Return (X, Y) of the center of cell containing provided text 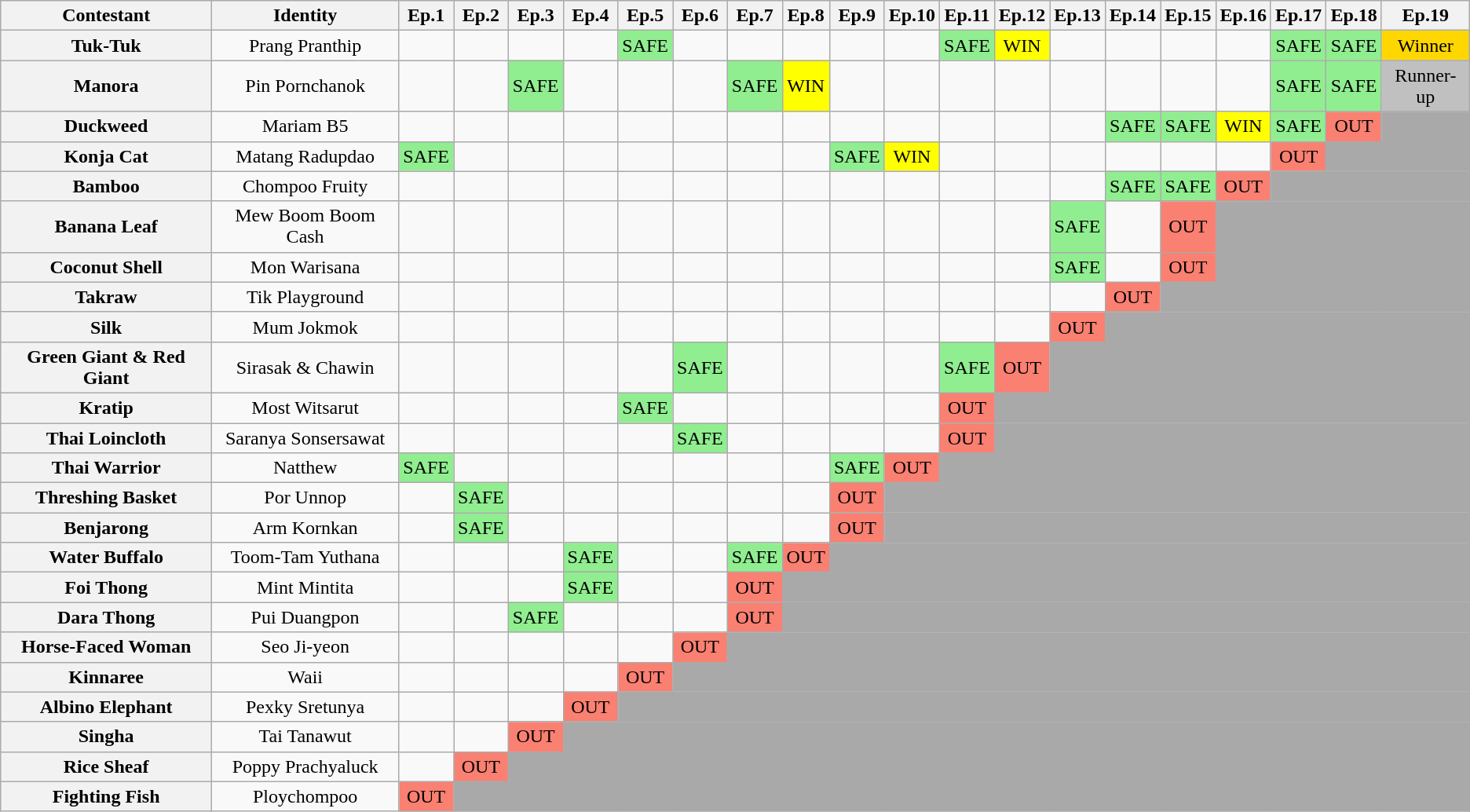
Ep.16 (1243, 16)
Ep.18 (1354, 16)
Mum Jokmok (305, 327)
Manora (107, 86)
Ep.8 (806, 16)
Identity (305, 16)
Natthew (305, 468)
Ep.6 (700, 16)
Banana Leaf (107, 226)
Ep.13 (1077, 16)
Chompoo Fruity (305, 186)
Konja Cat (107, 156)
Ep.1 (426, 16)
Pui Duangpon (305, 617)
Ep.7 (755, 16)
Poppy Prachyaluck (305, 766)
Por Unnop (305, 498)
Pin Pornchanok (305, 86)
Prang Pranthip (305, 46)
Duckweed (107, 126)
Singha (107, 737)
Contestant (107, 16)
Mew Boom Boom Cash (305, 226)
Ep.19 (1425, 16)
Mon Warisana (305, 267)
Ep.2 (481, 16)
Green Giant & Red Giant (107, 368)
Bamboo (107, 186)
Saranya Sonsersawat (305, 437)
Horse-Faced Woman (107, 647)
Tuk-Tuk (107, 46)
Most Witsarut (305, 408)
Fighting Fish (107, 796)
Seo Ji-yeon (305, 647)
Coconut Shell (107, 267)
Sirasak & Chawin (305, 368)
Ep.12 (1022, 16)
Arm Kornkan (305, 528)
Foi Thong (107, 587)
Winner (1425, 46)
Tik Playground (305, 297)
Silk (107, 327)
Ep.3 (536, 16)
Ep.17 (1298, 16)
Runner-up (1425, 86)
Mint Mintita (305, 587)
Threshing Basket (107, 498)
Ep.9 (857, 16)
Kinnaree (107, 677)
Waii (305, 677)
Ep.5 (645, 16)
Albino Elephant (107, 707)
Tai Tanawut (305, 737)
Benjarong (107, 528)
Ploychompoo (305, 796)
Matang Radupdao (305, 156)
Thai Loincloth (107, 437)
Ep.4 (591, 16)
Thai Warrior (107, 468)
Ep.14 (1132, 16)
Ep.15 (1188, 16)
Ep.10 (912, 16)
Mariam B5 (305, 126)
Kratip (107, 408)
Takraw (107, 297)
Dara Thong (107, 617)
Water Buffalo (107, 558)
Rice Sheaf (107, 766)
Toom-Tam Yuthana (305, 558)
Ep.11 (967, 16)
Pexky Sretunya (305, 707)
